Search for the cell housing the specified text and yield its [x, y] center coordinate. 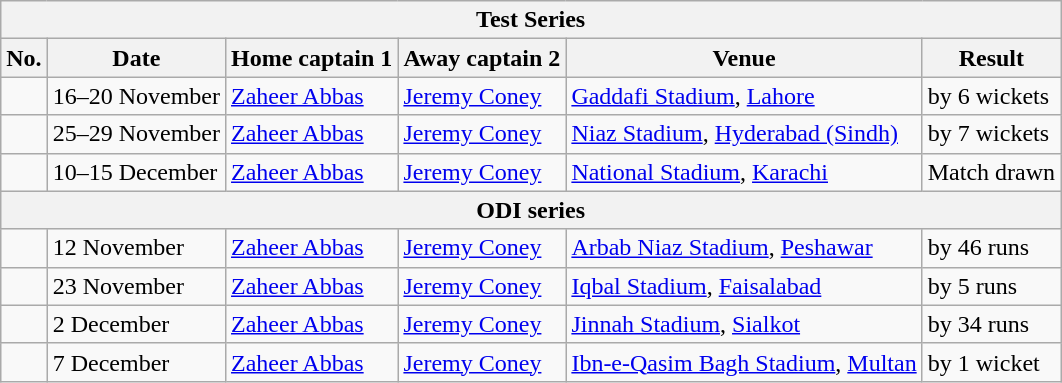
Ibn-e-Qasim Bagh Stadium, Multan [744, 362]
by 7 wickets [991, 134]
12 November [136, 248]
16–20 November [136, 96]
Date [136, 58]
by 6 wickets [991, 96]
by 46 runs [991, 248]
10–15 December [136, 172]
ODI series [531, 210]
Jinnah Stadium, Sialkot [744, 324]
Iqbal Stadium, Faisalabad [744, 286]
7 December [136, 362]
Home captain 1 [312, 58]
25–29 November [136, 134]
Venue [744, 58]
No. [24, 58]
by 5 runs [991, 286]
Gaddafi Stadium, Lahore [744, 96]
by 34 runs [991, 324]
Test Series [531, 20]
Niaz Stadium, Hyderabad (Sindh) [744, 134]
National Stadium, Karachi [744, 172]
2 December [136, 324]
Arbab Niaz Stadium, Peshawar [744, 248]
Match drawn [991, 172]
by 1 wicket [991, 362]
Result [991, 58]
Away captain 2 [482, 58]
23 November [136, 286]
